Extract the [X, Y] coordinate from the center of the cell holding the provided text.  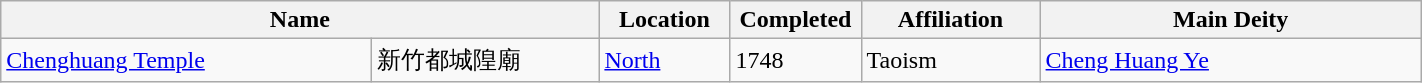
North [664, 60]
Cheng Huang Ye [1230, 60]
1748 [796, 60]
Affiliation [950, 20]
Name [300, 20]
Completed [796, 20]
Chenghuang Temple [186, 60]
Main Deity [1230, 20]
Location [664, 20]
Taoism [950, 60]
新竹都城隍廟 [486, 60]
